Extract the (x, y) coordinate from the center of the cell holding the provided text.  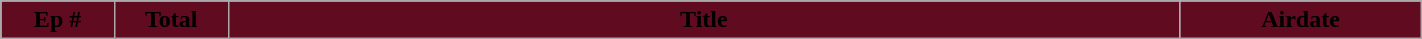
Airdate (1300, 20)
Ep # (58, 20)
Title (704, 20)
Total (171, 20)
